Output the (X, Y) coordinate of the center of the cell containing the given text.  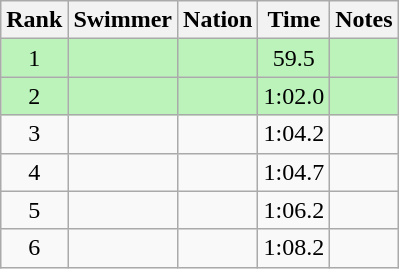
1:04.7 (294, 172)
Notes (364, 20)
Swimmer (123, 20)
1:08.2 (294, 248)
Nation (218, 20)
3 (34, 134)
1:04.2 (294, 134)
59.5 (294, 58)
1:02.0 (294, 96)
1:06.2 (294, 210)
2 (34, 96)
1 (34, 58)
Rank (34, 20)
4 (34, 172)
5 (34, 210)
Time (294, 20)
6 (34, 248)
